Search for the cell housing the specified text and yield its [x, y] center coordinate. 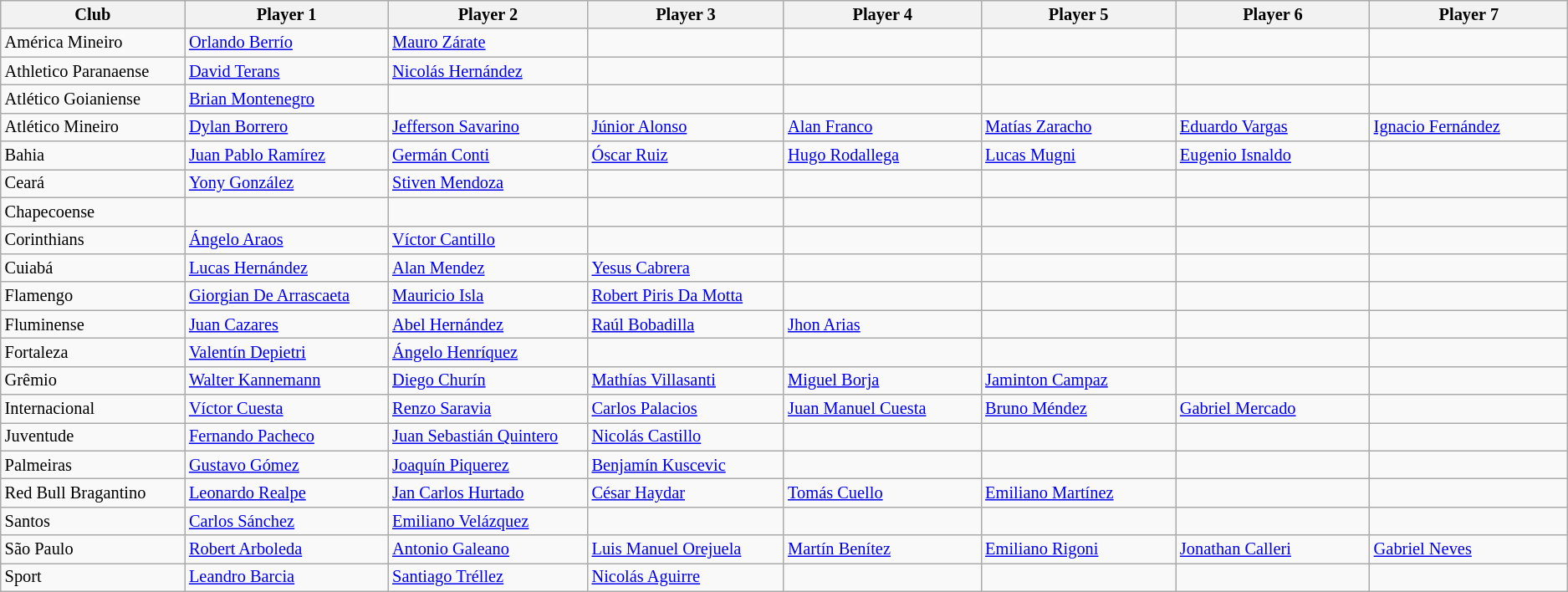
Abel Hernández [488, 324]
Renzo Saravia [488, 409]
Fluminense [93, 324]
Fortaleza [93, 352]
Red Bull Bragantino [93, 492]
Gabriel Neves [1468, 549]
Martín Benítez [882, 549]
Benjamín Kuscevic [686, 465]
Mauricio Isla [488, 296]
Atlético Mineiro [93, 127]
Eugenio Isnaldo [1273, 156]
Óscar Ruiz [686, 156]
Lucas Hernández [286, 268]
Raúl Bobadilla [686, 324]
Atlético Goianiense [93, 99]
Carlos Palacios [686, 409]
Sport [93, 577]
Juan Sebastián Quintero [488, 436]
Germán Conti [488, 156]
Jan Carlos Hurtado [488, 492]
Júnior Alonso [686, 127]
Juan Cazares [286, 324]
Tomás Cuello [882, 492]
Nicolás Aguirre [686, 577]
Dylan Borrero [286, 127]
Leandro Barcia [286, 577]
América Mineiro [93, 43]
Hugo Rodallega [882, 156]
Juan Manuel Cuesta [882, 409]
Juan Pablo Ramírez [286, 156]
Fernando Pacheco [286, 436]
Ángelo Henríquez [488, 352]
Ángelo Araos [286, 240]
Ignacio Fernández [1468, 127]
Robert Arboleda [286, 549]
Player 1 [286, 14]
Santos [93, 521]
Brian Montenegro [286, 99]
Nicolás Hernández [488, 71]
Player 4 [882, 14]
Palmeiras [93, 465]
David Terans [286, 71]
Player 2 [488, 14]
Emiliano Velázquez [488, 521]
Corinthians [93, 240]
Eduardo Vargas [1273, 127]
Miguel Borja [882, 380]
Santiago Tréllez [488, 577]
César Haydar [686, 492]
Gustavo Gómez [286, 465]
São Paulo [93, 549]
Chapecoense [93, 212]
Internacional [93, 409]
Player 5 [1079, 14]
Player 6 [1273, 14]
Flamengo [93, 296]
Bruno Méndez [1079, 409]
Víctor Cantillo [488, 240]
Antonio Galeano [488, 549]
Emiliano Rigoni [1079, 549]
Jhon Arias [882, 324]
Robert Piris Da Motta [686, 296]
Club [93, 14]
Grêmio [93, 380]
Orlando Berrío [286, 43]
Giorgian De Arrascaeta [286, 296]
Alan Franco [882, 127]
Bahia [93, 156]
Diego Churín [488, 380]
Cuiabá [93, 268]
Nicolás Castillo [686, 436]
Mathías Villasanti [686, 380]
Jaminton Campaz [1079, 380]
Leonardo Realpe [286, 492]
Emiliano Martínez [1079, 492]
Matías Zaracho [1079, 127]
Ceará [93, 183]
Player 3 [686, 14]
Lucas Mugni [1079, 156]
Víctor Cuesta [286, 409]
Jonathan Calleri [1273, 549]
Stiven Mendoza [488, 183]
Luis Manuel Orejuela [686, 549]
Player 7 [1468, 14]
Jefferson Savarino [488, 127]
Joaquín Piquerez [488, 465]
Gabriel Mercado [1273, 409]
Yesus Cabrera [686, 268]
Athletico Paranaense [93, 71]
Alan Mendez [488, 268]
Valentín Depietri [286, 352]
Walter Kannemann [286, 380]
Mauro Zárate [488, 43]
Yony González [286, 183]
Juventude [93, 436]
Carlos Sánchez [286, 521]
